Return the (X, Y) coordinate for the center point of the cell that contains the specified text.  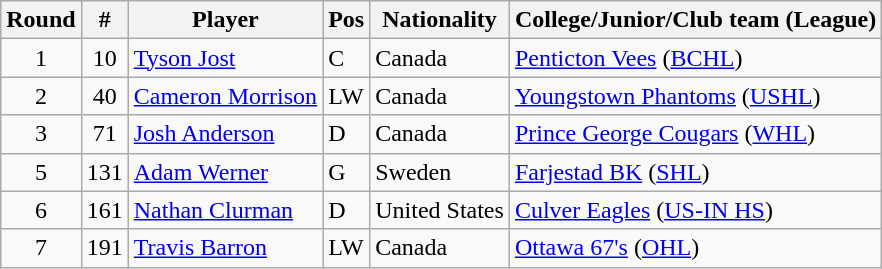
131 (104, 172)
United States (440, 210)
C (346, 58)
3 (41, 134)
Josh Anderson (225, 134)
Farjestad BK (SHL) (695, 172)
Sweden (440, 172)
2 (41, 96)
40 (104, 96)
College/Junior/Club team (League) (695, 20)
Round (41, 20)
Nathan Clurman (225, 210)
7 (41, 248)
191 (104, 248)
Penticton Vees (BCHL) (695, 58)
G (346, 172)
Ottawa 67's (OHL) (695, 248)
161 (104, 210)
10 (104, 58)
Player (225, 20)
Adam Werner (225, 172)
Travis Barron (225, 248)
Youngstown Phantoms (USHL) (695, 96)
6 (41, 210)
5 (41, 172)
Nationality (440, 20)
1 (41, 58)
Culver Eagles (US-IN HS) (695, 210)
Prince George Cougars (WHL) (695, 134)
Pos (346, 20)
# (104, 20)
Cameron Morrison (225, 96)
Tyson Jost (225, 58)
71 (104, 134)
